Pinpoint the cell where the given text exists, returning its [x, y] midpoint coordinate. 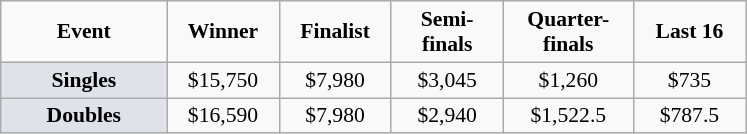
Last 16 [689, 32]
$16,590 [223, 116]
$735 [689, 80]
Singles [84, 80]
Semi-finals [447, 32]
$2,940 [447, 116]
$3,045 [447, 80]
$787.5 [689, 116]
$15,750 [223, 80]
Winner [223, 32]
Doubles [84, 116]
Event [84, 32]
$1,260 [568, 80]
Finalist [335, 32]
$1,522.5 [568, 116]
Quarter-finals [568, 32]
